Find where the given text appears and provide that cell's center as (X, Y) coordinate. 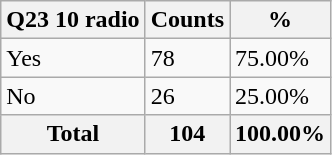
25.00% (280, 96)
% (280, 20)
Total (73, 134)
26 (187, 96)
75.00% (280, 58)
Q23 10 radio (73, 20)
100.00% (280, 134)
Counts (187, 20)
104 (187, 134)
Yes (73, 58)
No (73, 96)
78 (187, 58)
